Return [x, y] of the center of cell containing provided text 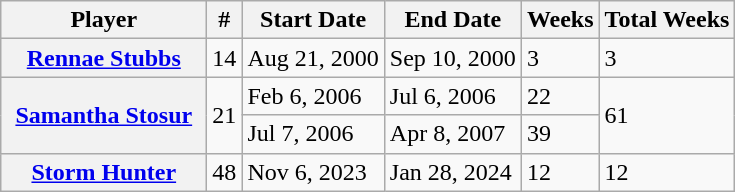
Weeks [560, 20]
Rennae Stubbs [104, 58]
# [224, 20]
Jul 7, 2006 [313, 134]
Apr 8, 2007 [452, 134]
Start Date [313, 20]
Sep 10, 2000 [452, 58]
39 [560, 134]
22 [560, 96]
Feb 6, 2006 [313, 96]
Storm Hunter [104, 172]
61 [667, 115]
Jan 28, 2024 [452, 172]
48 [224, 172]
Samantha Stosur [104, 115]
End Date [452, 20]
Aug 21, 2000 [313, 58]
Player [104, 20]
Total Weeks [667, 20]
Jul 6, 2006 [452, 96]
14 [224, 58]
Nov 6, 2023 [313, 172]
21 [224, 115]
